Detect which cell encompasses the target text, then output its (X, Y) center coordinate. 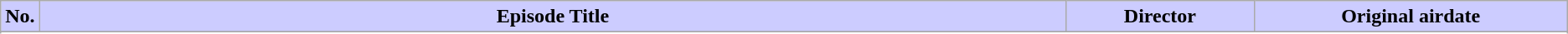
Original airdate (1411, 17)
Episode Title (553, 17)
Director (1160, 17)
No. (20, 17)
